Capture the cell that displays the provided text and extract its (X, Y) central coordinate. 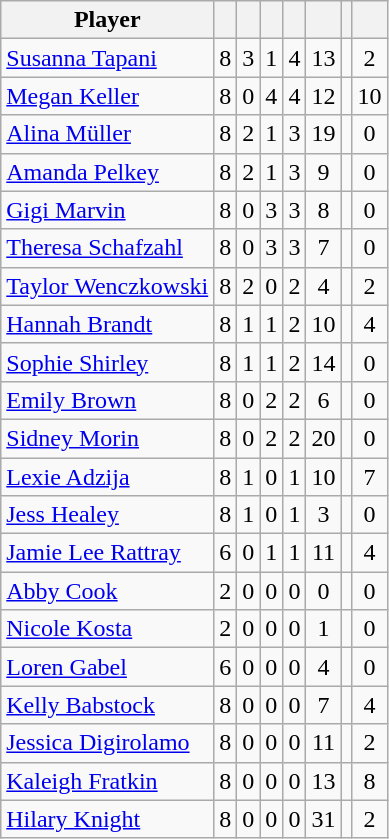
31 (324, 819)
Jessica Digirolamo (108, 743)
Abby Cook (108, 591)
Hilary Knight (108, 819)
Alina Müller (108, 134)
Hannah Brandt (108, 324)
9 (324, 172)
19 (324, 134)
Theresa Schafzahl (108, 248)
Loren Gabel (108, 667)
Kelly Babstock (108, 705)
Amanda Pelkey (108, 172)
Emily Brown (108, 400)
Megan Keller (108, 96)
Sophie Shirley (108, 362)
Sidney Morin (108, 438)
14 (324, 362)
Jamie Lee Rattray (108, 553)
Jess Healey (108, 515)
Nicole Kosta (108, 629)
Gigi Marvin (108, 210)
Kaleigh Fratkin (108, 781)
Player (108, 20)
12 (324, 96)
Taylor Wenczkowski (108, 286)
Susanna Tapani (108, 58)
Lexie Adzija (108, 477)
20 (324, 438)
